Locate the cell with the specified text and output its (x, y) center coordinate. 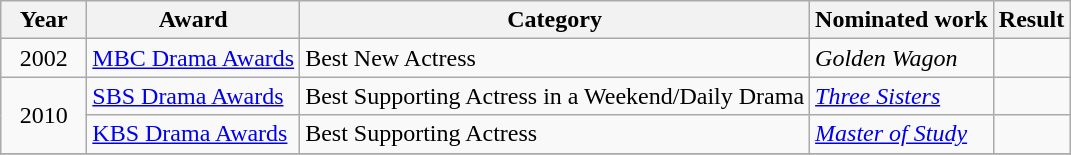
Best New Actress (555, 58)
Result (1031, 20)
Year (44, 20)
Golden Wagon (902, 58)
Nominated work (902, 20)
Best Supporting Actress in a Weekend/Daily Drama (555, 96)
Category (555, 20)
MBC Drama Awards (194, 58)
Master of Study (902, 134)
SBS Drama Awards (194, 96)
KBS Drama Awards (194, 134)
Three Sisters (902, 96)
2010 (44, 115)
Best Supporting Actress (555, 134)
2002 (44, 58)
Award (194, 20)
